Provide the (x, y) coordinate of the cell's center where the given text is located.  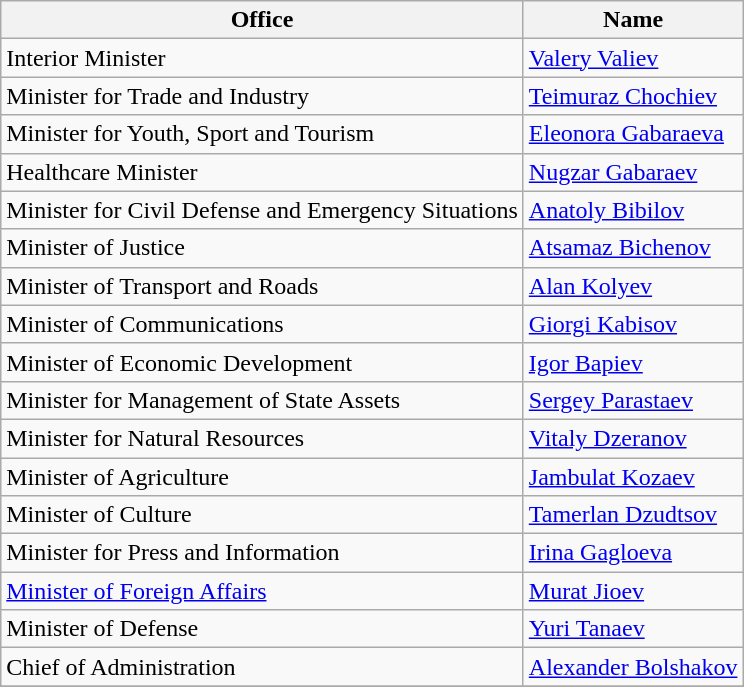
Sergey Parastaev (633, 400)
Office (262, 20)
Minister of Economic Development (262, 362)
Minister for Trade and Industry (262, 96)
Atsamaz Bichenov (633, 248)
Alexander Bolshakov (633, 667)
Eleonora Gabaraeva (633, 134)
Minister of Justice (262, 248)
Chief of Administration (262, 667)
Minister of Defense (262, 629)
Name (633, 20)
Irina Gagloeva (633, 553)
Jambulat Kozaev (633, 477)
Minister of Communications (262, 324)
Minister for Natural Resources (262, 438)
Valery Valiev (633, 58)
Teimuraz Chochiev (633, 96)
Igor Bapiev (633, 362)
Interior Minister (262, 58)
Vitaly Dzeranov (633, 438)
Minister for Youth, Sport and Tourism (262, 134)
Giorgi Kabisov (633, 324)
Anatoly Bibilov (633, 210)
Murat Jioev (633, 591)
Minister of Agriculture (262, 477)
Minister of Transport and Roads (262, 286)
Alan Kolyev (633, 286)
Tamerlan Dzudtsov (633, 515)
Minister for Press and Information (262, 553)
Nugzar Gabaraev (633, 172)
Minister of Foreign Affairs (262, 591)
Minister for Management of State Assets (262, 400)
Yuri Tanaev (633, 629)
Minister of Culture (262, 515)
Healthcare Minister (262, 172)
Minister for Civil Defense and Emergency Situations (262, 210)
